Capture the cell that displays the provided text and extract its [x, y] central coordinate. 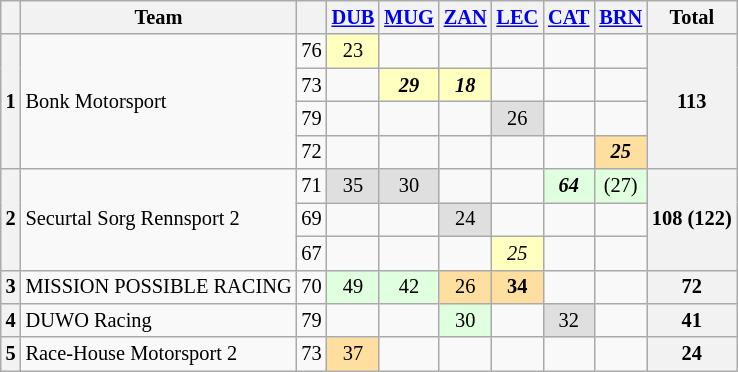
Securtal Sorg Rennsport 2 [159, 220]
Total [692, 17]
MUG [409, 17]
76 [312, 51]
18 [466, 85]
35 [354, 186]
37 [354, 354]
1 [11, 102]
69 [312, 219]
41 [692, 320]
5 [11, 354]
2 [11, 220]
Bonk Motorsport [159, 102]
49 [354, 287]
32 [568, 320]
23 [354, 51]
Race-House Motorsport 2 [159, 354]
DUWO Racing [159, 320]
ZAN [466, 17]
71 [312, 186]
42 [409, 287]
LEC [518, 17]
67 [312, 253]
Team [159, 17]
108 (122) [692, 220]
MISSION POSSIBLE RACING [159, 287]
64 [568, 186]
34 [518, 287]
70 [312, 287]
BRN [620, 17]
3 [11, 287]
DUB [354, 17]
CAT [568, 17]
29 [409, 85]
113 [692, 102]
(27) [620, 186]
4 [11, 320]
